Find where the given text appears and provide that cell's center as (x, y) coordinate. 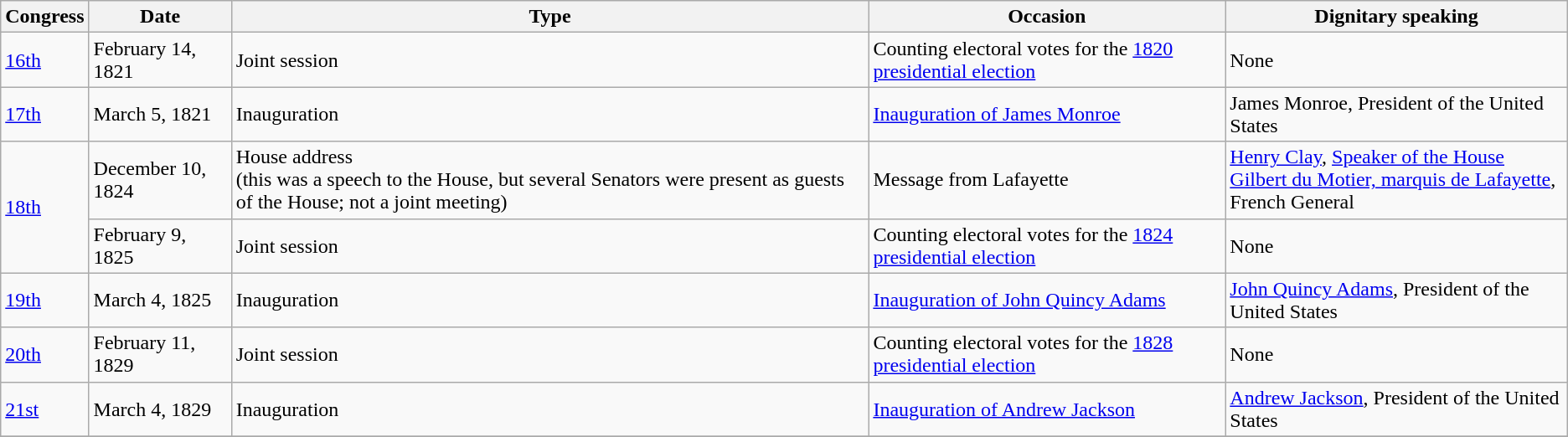
Counting electoral votes for the 1828 presidential election (1047, 355)
February 11, 1829 (160, 355)
James Monroe, President of the United States (1396, 114)
19th (45, 300)
March 4, 1829 (160, 409)
Occasion (1047, 17)
Dignitary speaking (1396, 17)
Counting electoral votes for the 1820 presidential election (1047, 60)
17th (45, 114)
Date (160, 17)
February 14, 1821 (160, 60)
Message from Lafayette (1047, 180)
21st (45, 409)
16th (45, 60)
March 5, 1821 (160, 114)
House address (this was a speech to the House, but several Senators were present as guests of the House; not a joint meeting) (549, 180)
18th (45, 208)
Type (549, 17)
March 4, 1825 (160, 300)
20th (45, 355)
February 9, 1825 (160, 246)
Inauguration of John Quincy Adams (1047, 300)
Counting electoral votes for the 1824 presidential election (1047, 246)
Henry Clay, Speaker of the HouseGilbert du Motier, marquis de Lafayette, French General (1396, 180)
December 10, 1824 (160, 180)
Congress (45, 17)
Inauguration of Andrew Jackson (1047, 409)
Andrew Jackson, President of the United States (1396, 409)
John Quincy Adams, President of the United States (1396, 300)
Inauguration of James Monroe (1047, 114)
